Locate the cell with the specified text and output its (x, y) center coordinate. 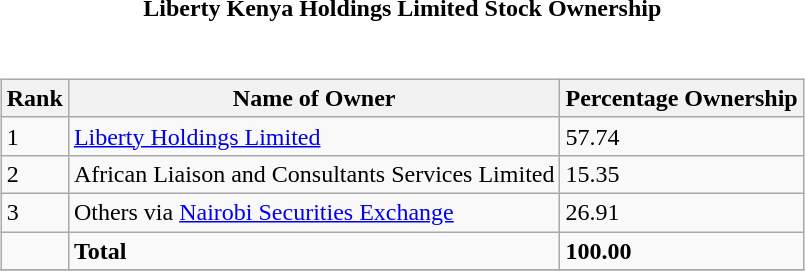
2 (34, 174)
Total (314, 251)
Percentage Ownership (682, 98)
1 (34, 136)
Rank (34, 98)
15.35 (682, 174)
26.91 (682, 212)
African Liaison and Consultants Services Limited (314, 174)
100.00 (682, 251)
3 (34, 212)
57.74 (682, 136)
Others via Nairobi Securities Exchange (314, 212)
Name of Owner (314, 98)
Liberty Holdings Limited (314, 136)
